Provide the (x, y) coordinate of the cell's center where the given text is located.  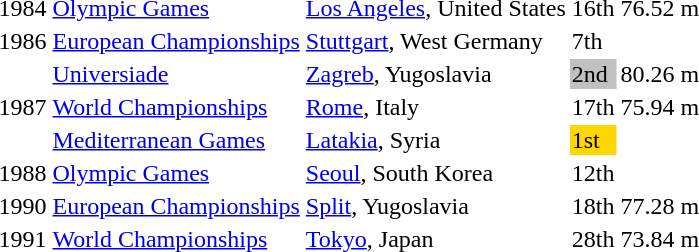
Seoul, South Korea (436, 173)
1st (593, 140)
World Championships (176, 107)
7th (593, 41)
Olympic Games (176, 173)
Rome, Italy (436, 107)
Universiade (176, 74)
Zagreb, Yugoslavia (436, 74)
Mediterranean Games (176, 140)
Latakia, Syria (436, 140)
Split, Yugoslavia (436, 206)
18th (593, 206)
12th (593, 173)
2nd (593, 74)
17th (593, 107)
Stuttgart, West Germany (436, 41)
